Scan for the cell matching the given text and deliver its (x, y) coordinate at center. 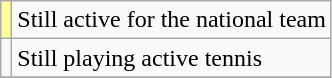
Still playing active tennis (172, 58)
Still active for the national team (172, 20)
